Output the [x, y] coordinate of the center of the cell containing the given text.  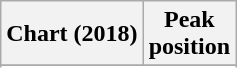
Peak position [189, 34]
Chart (2018) [72, 34]
